Scan for the cell matching the given text and deliver its (x, y) coordinate at center. 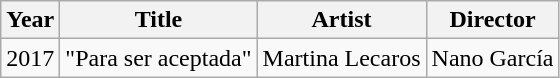
Nano García (492, 58)
Martina Lecaros (342, 58)
Artist (342, 20)
Director (492, 20)
Year (30, 20)
"Para ser aceptada" (158, 58)
Title (158, 20)
2017 (30, 58)
